Search for the cell housing the specified text and yield its [x, y] center coordinate. 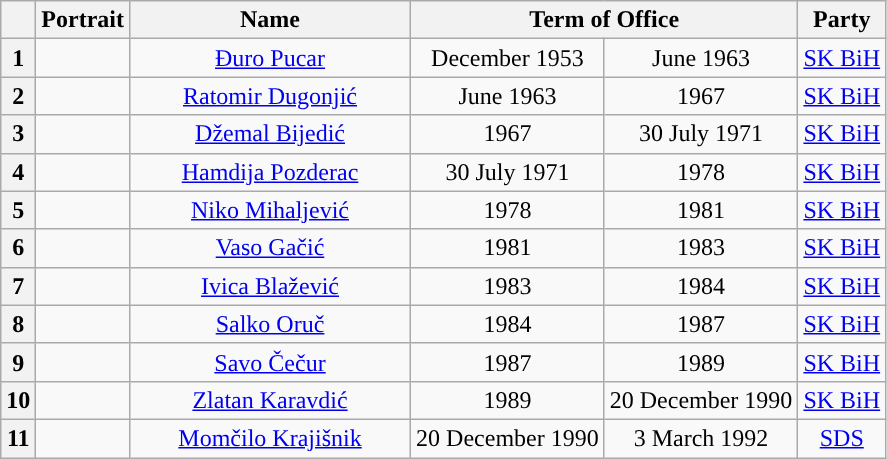
Party [842, 20]
Salko Oruč [270, 324]
3 March 1992 [701, 438]
7 [18, 286]
Momčilo Krajišnik [270, 438]
6 [18, 248]
9 [18, 362]
5 [18, 210]
Hamdija Pozderac [270, 172]
Džemal Bijedić [270, 134]
Vaso Gačić [270, 248]
Ratomir Dugonjić [270, 96]
Zlatan Karavdić [270, 400]
Term of Office [604, 20]
11 [18, 438]
10 [18, 400]
Savo Čečur [270, 362]
3 [18, 134]
December 1953 [508, 58]
SDS [842, 438]
Portrait [83, 20]
4 [18, 172]
Ivica Blažević [270, 286]
1 [18, 58]
Niko Mihaljević [270, 210]
Đuro Pucar [270, 58]
8 [18, 324]
Name [270, 20]
2 [18, 96]
